Capture the cell that displays the provided text and extract its (x, y) central coordinate. 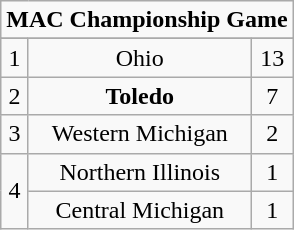
4 (14, 191)
MAC Championship Game (147, 20)
Northern Illinois (140, 172)
Western Michigan (140, 134)
Ohio (140, 58)
7 (272, 96)
3 (14, 134)
13 (272, 58)
Toledo (140, 96)
Central Michigan (140, 210)
